From the cell containing the given text, extract its center point as [x, y] coordinate. 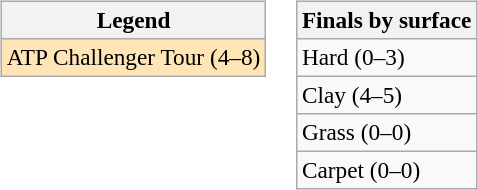
Grass (0–0) [387, 133]
Legend [133, 20]
Clay (4–5) [387, 95]
Finals by surface [387, 20]
Hard (0–3) [387, 57]
ATP Challenger Tour (4–8) [133, 57]
Carpet (0–0) [387, 171]
